Pinpoint the cell where the given text exists, returning its (X, Y) midpoint coordinate. 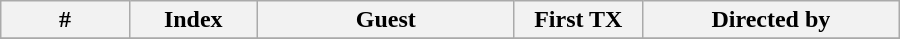
Index (193, 20)
Guest (386, 20)
First TX (578, 20)
# (65, 20)
Directed by (770, 20)
